Determine the (x, y) coordinate at the center of the cell enclosing the given text.  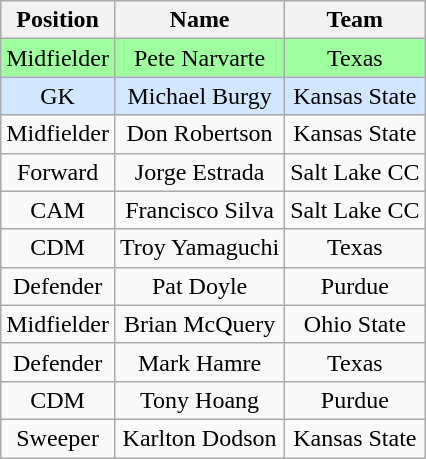
Sweeper (58, 438)
Karlton Dodson (199, 438)
Troy Yamaguchi (199, 248)
Team (355, 20)
Pete Narvarte (199, 58)
GK (58, 96)
Name (199, 20)
CAM (58, 210)
Michael Burgy (199, 96)
Brian McQuery (199, 324)
Don Robertson (199, 134)
Mark Hamre (199, 362)
Ohio State (355, 324)
Position (58, 20)
Francisco Silva (199, 210)
Forward (58, 172)
Tony Hoang (199, 400)
Pat Doyle (199, 286)
Jorge Estrada (199, 172)
